Return the [x, y] coordinate for the center point of the cell that contains the specified text.  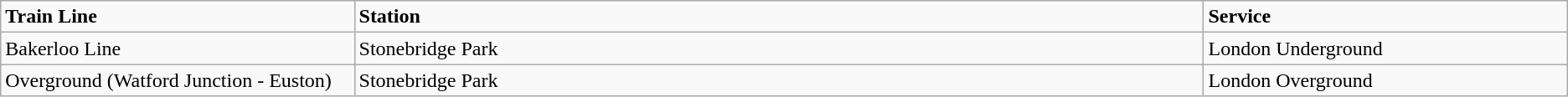
Station [779, 17]
London Overground [1385, 80]
Overground (Watford Junction - Euston) [178, 80]
Bakerloo Line [178, 48]
Train Line [178, 17]
London Underground [1385, 48]
Service [1385, 17]
